For the text-containing cell, return its midpoint in [x, y] coordinate format. 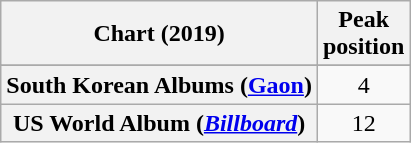
Peakposition [363, 34]
4 [363, 85]
South Korean Albums (Gaon) [160, 85]
12 [363, 123]
US World Album (Billboard) [160, 123]
Chart (2019) [160, 34]
